Identify which cell holds the provided text, then report its [x, y] central coordinate. 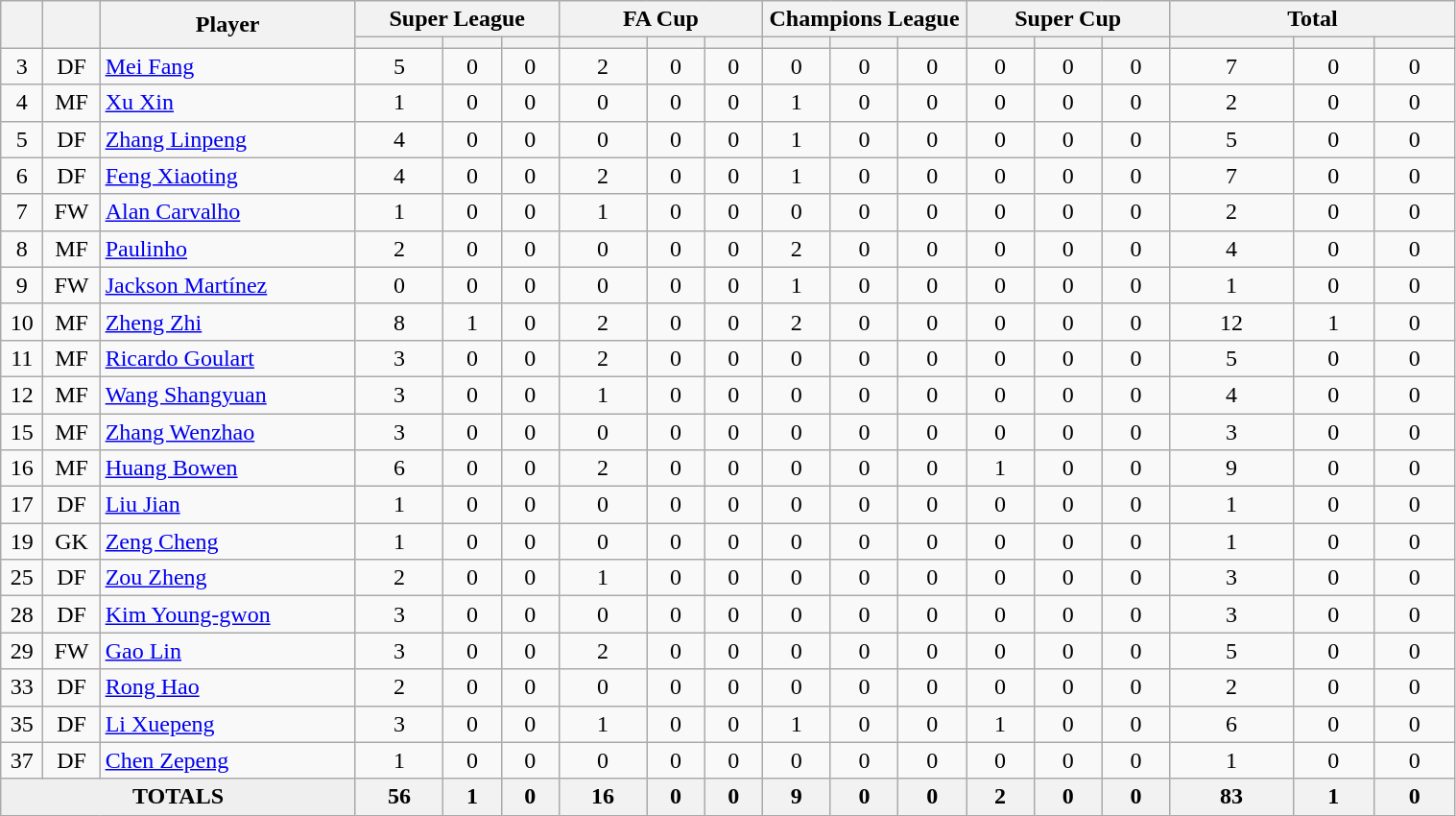
FA Cup [660, 19]
28 [22, 614]
Player [227, 25]
Zhang Linpeng [227, 139]
29 [22, 651]
Feng Xiaoting [227, 176]
Total [1313, 19]
56 [399, 797]
33 [22, 687]
Gao Lin [227, 651]
Super Cup [1068, 19]
Li Xuepeng [227, 724]
25 [22, 578]
Champions League [864, 19]
Xu Xin [227, 103]
Zeng Cheng [227, 541]
Wang Shangyuan [227, 395]
Rong Hao [227, 687]
Kim Young-gwon [227, 614]
Zheng Zhi [227, 322]
Ricardo Goulart [227, 358]
Super League [457, 19]
83 [1231, 797]
Huang Bowen [227, 468]
Mei Fang [227, 66]
Alan Carvalho [227, 212]
TOTALS [179, 797]
Paulinho [227, 249]
Jackson Martínez [227, 285]
37 [22, 760]
Liu Jian [227, 505]
GK [71, 541]
11 [22, 358]
35 [22, 724]
Zhang Wenzhao [227, 431]
Chen Zepeng [227, 760]
10 [22, 322]
17 [22, 505]
19 [22, 541]
15 [22, 431]
Zou Zheng [227, 578]
